Identify which cell holds the provided text, then report its [x, y] central coordinate. 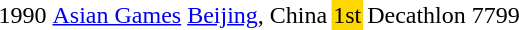
1st [348, 15]
Asian Games [117, 15]
Beijing, China [258, 15]
Decathlon [417, 15]
